Determine the (x, y) coordinate at the center of the cell enclosing the given text.  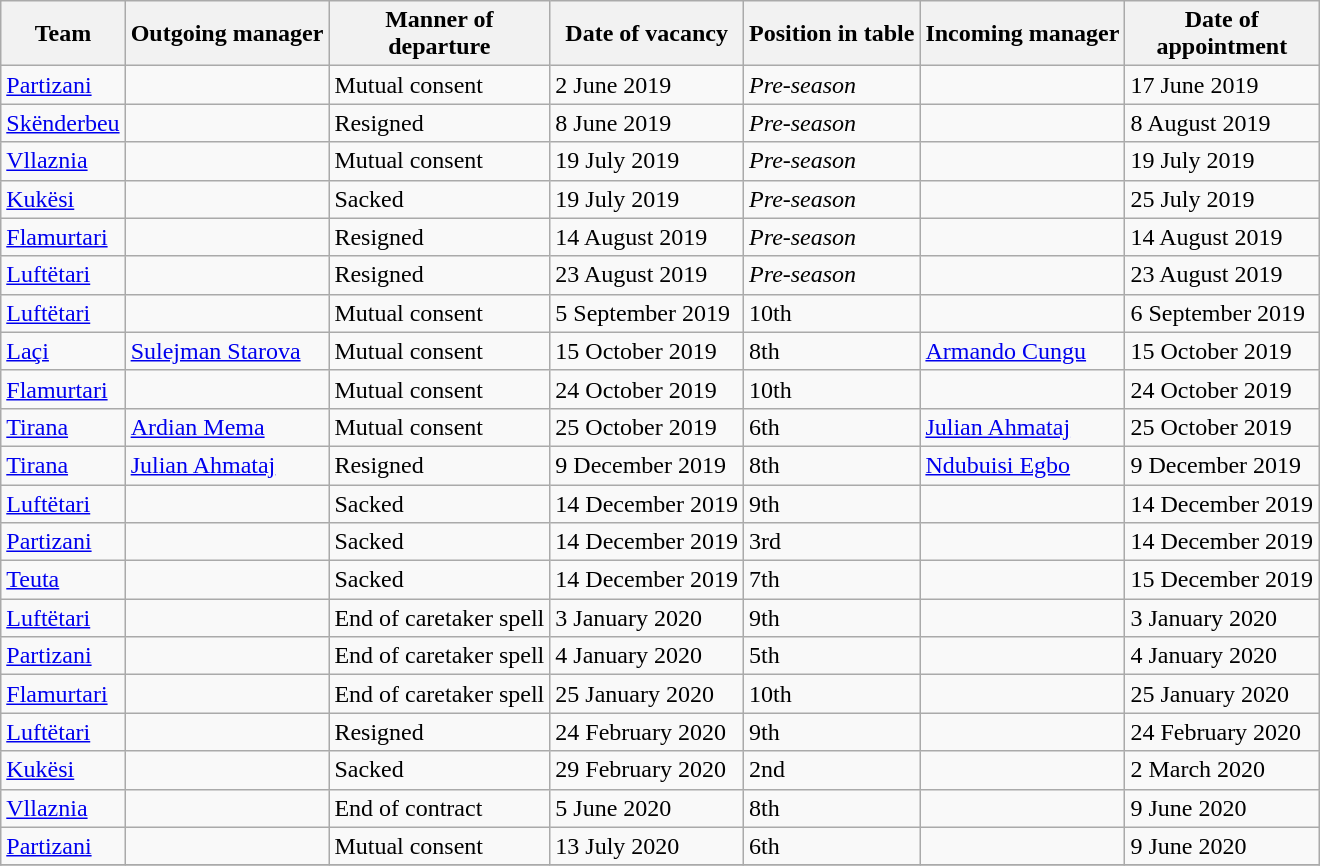
5th (831, 656)
Ndubuisi Egbo (1022, 465)
Ardian Mema (227, 427)
Date ofappointment (1222, 34)
Position in table (831, 34)
Outgoing manager (227, 34)
5 June 2020 (647, 808)
3rd (831, 542)
25 July 2019 (1222, 199)
Sulejman Starova (227, 351)
End of contract (440, 808)
2 March 2020 (1222, 770)
Skënderbeu (63, 123)
13 July 2020 (647, 846)
Teuta (63, 580)
Team (63, 34)
2 June 2019 (647, 85)
8 June 2019 (647, 123)
6 September 2019 (1222, 313)
17 June 2019 (1222, 85)
7th (831, 580)
Laçi (63, 351)
2nd (831, 770)
Manner ofdeparture (440, 34)
Armando Cungu (1022, 351)
5 September 2019 (647, 313)
8 August 2019 (1222, 123)
Date of vacancy (647, 34)
15 December 2019 (1222, 580)
29 February 2020 (647, 770)
Incoming manager (1022, 34)
